Extract the (X, Y) coordinate from the center of the cell holding the provided text.  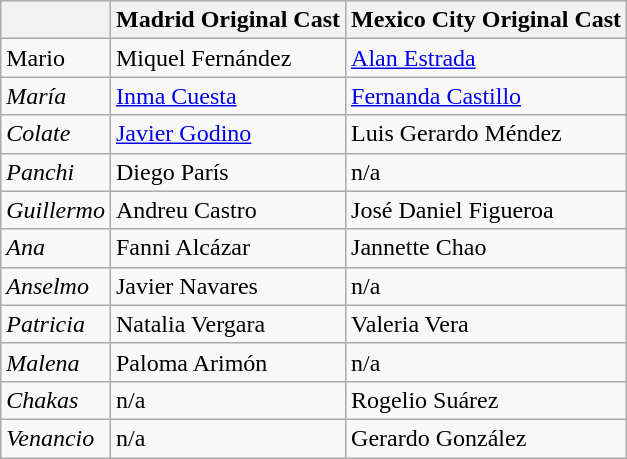
Guillermo (56, 210)
Malena (56, 362)
Mexico City Original Cast (486, 20)
Inma Cuesta (228, 96)
Madrid Original Cast (228, 20)
Colate (56, 134)
Natalia Vergara (228, 324)
Diego París (228, 172)
Mario (56, 58)
José Daniel Figueroa (486, 210)
Anselmo (56, 286)
Gerardo González (486, 438)
Miquel Fernández (228, 58)
Jannette Chao (486, 248)
Ana (56, 248)
Javier Godino (228, 134)
Paloma Arimón (228, 362)
Fernanda Castillo (486, 96)
Alan Estrada (486, 58)
Rogelio Suárez (486, 400)
Panchi (56, 172)
Chakas (56, 400)
Andreu Castro (228, 210)
Patricia (56, 324)
Venancio (56, 438)
Fanni Alcázar (228, 248)
Valeria Vera (486, 324)
Luis Gerardo Méndez (486, 134)
María (56, 96)
Javier Navares (228, 286)
